Capture the cell that displays the provided text and extract its (X, Y) central coordinate. 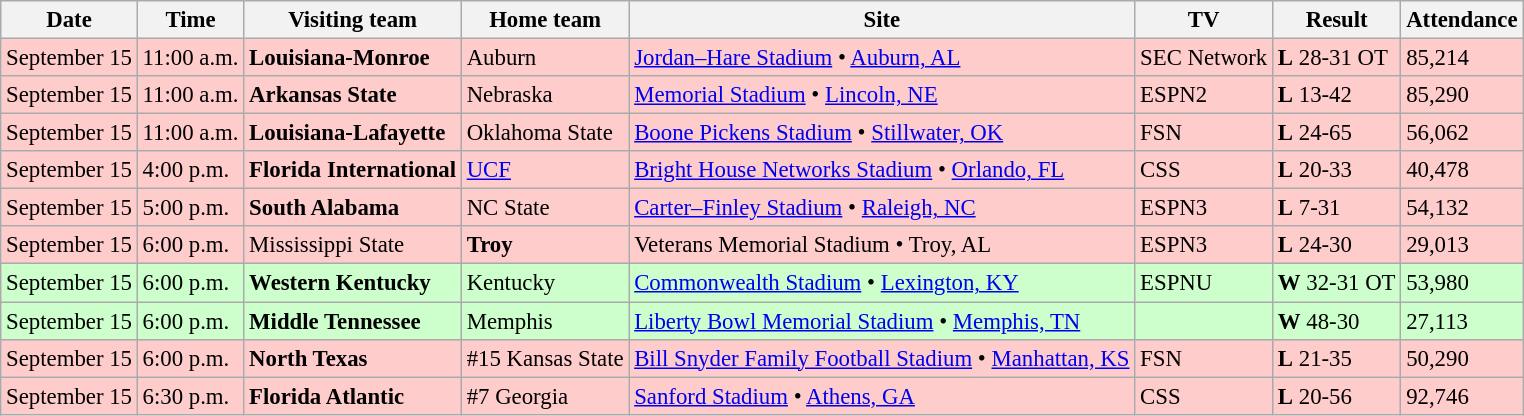
ESPNU (1204, 283)
W 32-31 OT (1337, 283)
UCF (545, 170)
Sanford Stadium • Athens, GA (882, 396)
Home team (545, 20)
Liberty Bowl Memorial Stadium • Memphis, TN (882, 321)
Result (1337, 20)
#15 Kansas State (545, 358)
27,113 (1462, 321)
L 28-31 OT (1337, 58)
Troy (545, 245)
Florida International (353, 170)
TV (1204, 20)
L 20-33 (1337, 170)
Mississippi State (353, 245)
Time (190, 20)
92,746 (1462, 396)
Date (69, 20)
L 21-35 (1337, 358)
Attendance (1462, 20)
85,214 (1462, 58)
Commonwealth Stadium • Lexington, KY (882, 283)
#7 Georgia (545, 396)
50,290 (1462, 358)
Bill Snyder Family Football Stadium • Manhattan, KS (882, 358)
4:00 p.m. (190, 170)
Visiting team (353, 20)
53,980 (1462, 283)
Kentucky (545, 283)
Middle Tennessee (353, 321)
ESPN2 (1204, 95)
NC State (545, 208)
L 7-31 (1337, 208)
Arkansas State (353, 95)
Florida Atlantic (353, 396)
W 48-30 (1337, 321)
54,132 (1462, 208)
L 24-30 (1337, 245)
56,062 (1462, 133)
Jordan–Hare Stadium • Auburn, AL (882, 58)
Carter–Finley Stadium • Raleigh, NC (882, 208)
Veterans Memorial Stadium • Troy, AL (882, 245)
5:00 p.m. (190, 208)
L 24-65 (1337, 133)
Western Kentucky (353, 283)
Site (882, 20)
40,478 (1462, 170)
Nebraska (545, 95)
L 13-42 (1337, 95)
85,290 (1462, 95)
Boone Pickens Stadium • Stillwater, OK (882, 133)
North Texas (353, 358)
Louisiana-Monroe (353, 58)
South Alabama (353, 208)
Auburn (545, 58)
Louisiana-Lafayette (353, 133)
29,013 (1462, 245)
SEC Network (1204, 58)
Memorial Stadium • Lincoln, NE (882, 95)
Bright House Networks Stadium • Orlando, FL (882, 170)
6:30 p.m. (190, 396)
Memphis (545, 321)
L 20-56 (1337, 396)
Oklahoma State (545, 133)
